Search for the cell housing the specified text and yield its (X, Y) center coordinate. 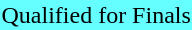
Qualified for Finals (96, 15)
